Return (X, Y) of the center of cell containing provided text 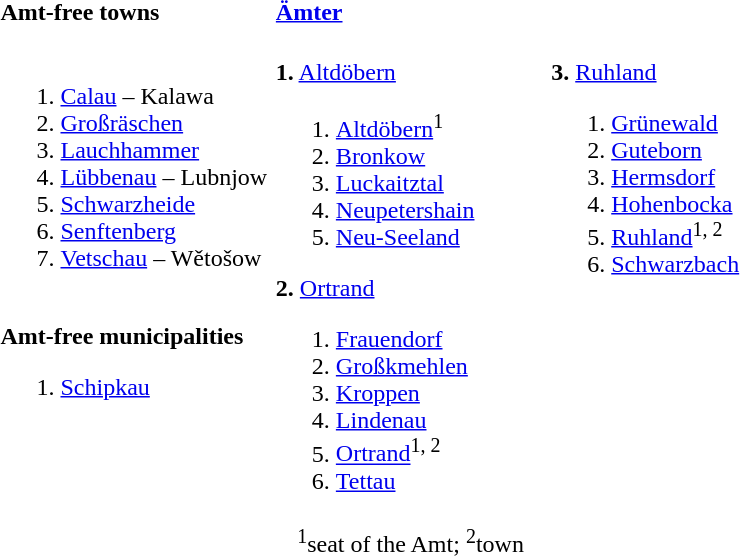
1. AltdöbernAltdöbern1BronkowLuckaitztalNeupetershainNeu-Seeland2. OrtrandFrauendorfGroßkmehlenKroppenLindenauOrtrand1, 2Tettau (410, 275)
